For the text-containing cell, return its midpoint in (X, Y) coordinate format. 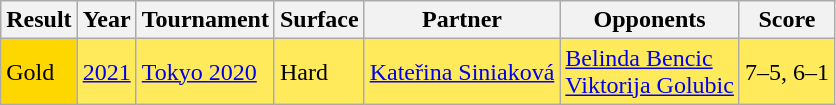
Belinda Bencic Viktorija Golubic (650, 72)
Tournament (205, 20)
7–5, 6–1 (786, 72)
Hard (319, 72)
Score (786, 20)
Year (106, 20)
Opponents (650, 20)
Tokyo 2020 (205, 72)
Result (39, 20)
Surface (319, 20)
Kateřina Siniaková (462, 72)
Partner (462, 20)
Gold (39, 72)
2021 (106, 72)
